For the text-containing cell, return its midpoint in [x, y] coordinate format. 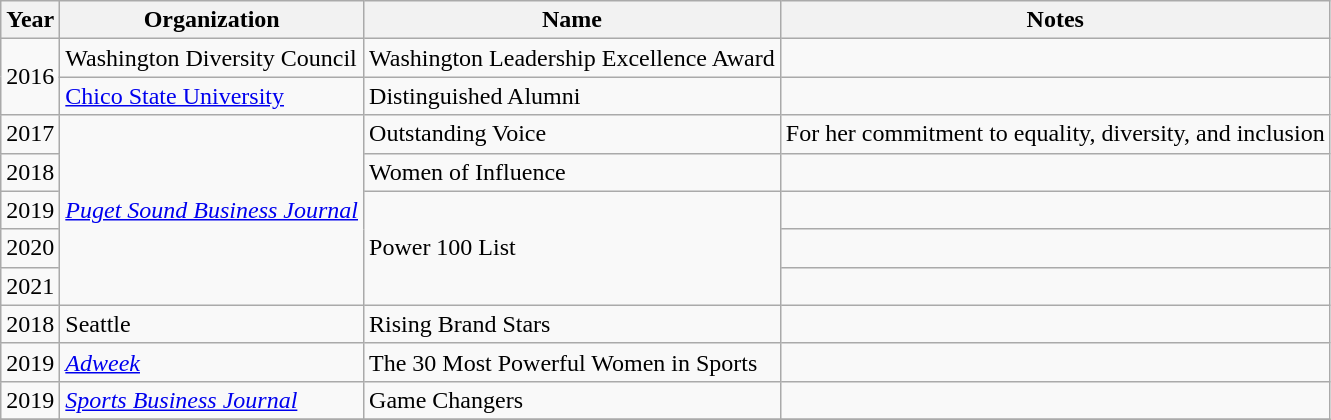
Sports Business Journal [212, 400]
Puget Sound Business Journal [212, 210]
Year [30, 20]
Women of Influence [572, 172]
Seattle [212, 324]
The 30 Most Powerful Women in Sports [572, 362]
Outstanding Voice [572, 134]
2021 [30, 286]
Power 100 List [572, 248]
2017 [30, 134]
Washington Diversity Council [212, 58]
2016 [30, 77]
For her commitment to equality, diversity, and inclusion [1055, 134]
Chico State University [212, 96]
Game Changers [572, 400]
Rising Brand Stars [572, 324]
Organization [212, 20]
Washington Leadership Excellence Award [572, 58]
Notes [1055, 20]
2020 [30, 248]
Adweek [212, 362]
Name [572, 20]
Distinguished Alumni [572, 96]
